Return the [x, y] coordinate for the center point of the cell that contains the specified text.  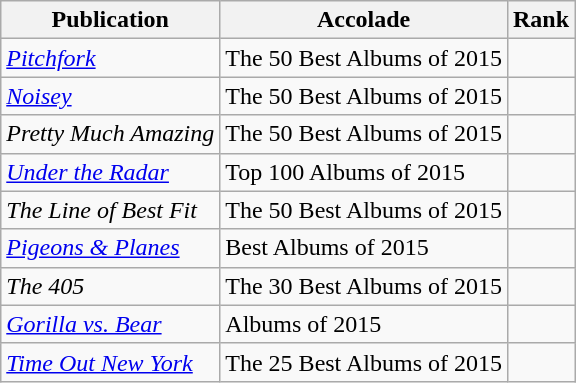
Pitchfork [110, 58]
Time Out New York [110, 362]
Albums of 2015 [364, 324]
Best Albums of 2015 [364, 248]
Gorilla vs. Bear [110, 324]
Pigeons & Planes [110, 248]
Rank [540, 20]
The 405 [110, 286]
The 25 Best Albums of 2015 [364, 362]
Publication [110, 20]
Top 100 Albums of 2015 [364, 172]
Accolade [364, 20]
Under the Radar [110, 172]
The Line of Best Fit [110, 210]
The 30 Best Albums of 2015 [364, 286]
Pretty Much Amazing [110, 134]
Noisey [110, 96]
